Determine the (x, y) coordinate at the center of the cell enclosing the given text.  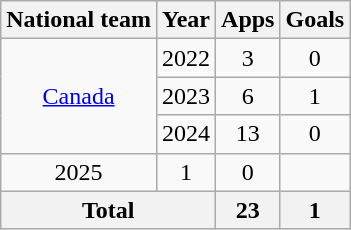
2022 (186, 58)
Canada (79, 96)
Apps (248, 20)
Year (186, 20)
2023 (186, 96)
2024 (186, 134)
6 (248, 96)
2025 (79, 172)
3 (248, 58)
Goals (315, 20)
13 (248, 134)
Total (108, 210)
National team (79, 20)
23 (248, 210)
